From the cell containing the given text, extract its center point as [X, Y] coordinate. 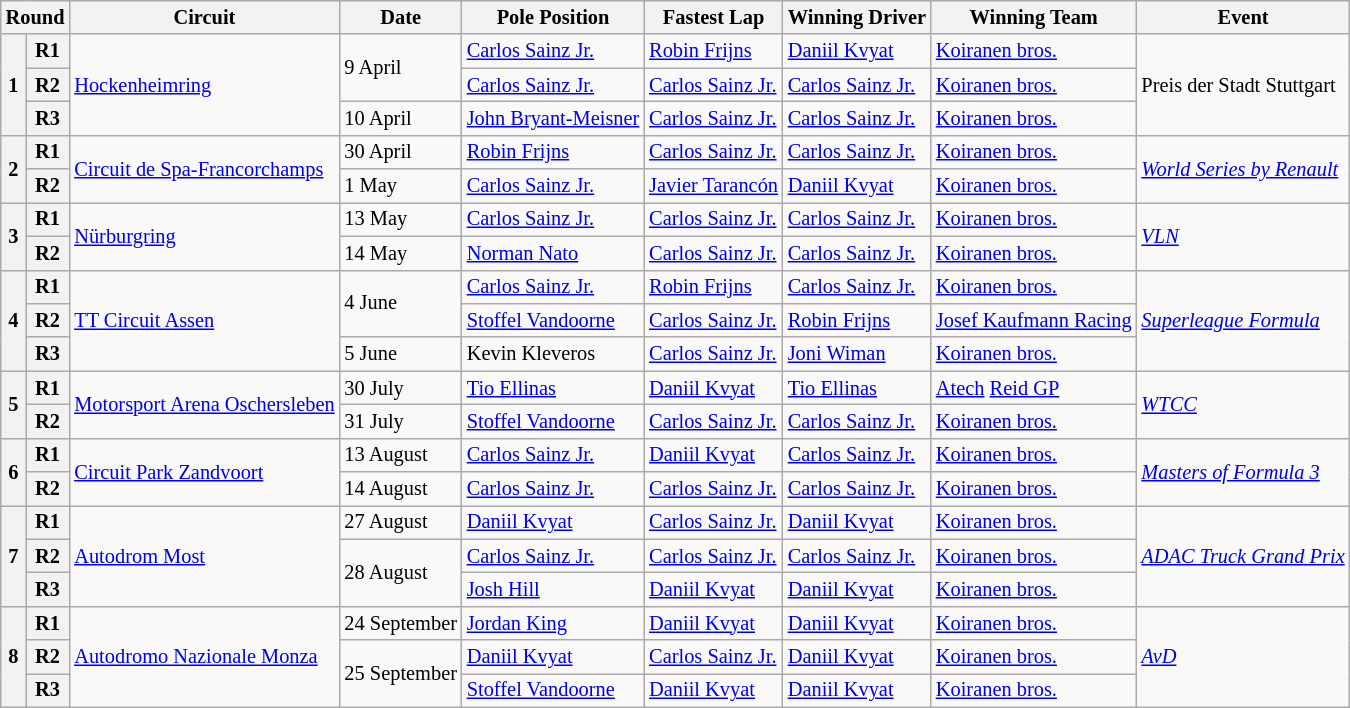
John Bryant-Meisner [553, 118]
AvD [1244, 656]
Round [36, 17]
14 May [400, 253]
Motorsport Arena Oschersleben [204, 404]
ADAC Truck Grand Prix [1244, 556]
1 [14, 84]
Preis der Stadt Stuttgart [1244, 84]
Winning Team [1034, 17]
Norman Nato [553, 253]
Jordan King [553, 623]
7 [14, 556]
9 April [400, 68]
Circuit Park Zandvoort [204, 472]
WTCC [1244, 404]
World Series by Renault [1244, 168]
30 July [400, 388]
28 August [400, 572]
14 August [400, 489]
Superleague Formula [1244, 320]
4 [14, 320]
4 June [400, 304]
Winning Driver [857, 17]
Josef Kaufmann Racing [1034, 320]
Autodromo Nazionale Monza [204, 656]
Josh Hill [553, 589]
Joni Wiman [857, 354]
Nürburgring [204, 236]
Kevin Kleveros [553, 354]
Date [400, 17]
6 [14, 472]
Event [1244, 17]
Fastest Lap [714, 17]
10 April [400, 118]
Circuit de Spa-Francorchamps [204, 168]
13 May [400, 219]
25 September [400, 674]
VLN [1244, 236]
13 August [400, 455]
1 May [400, 186]
Javier Tarancón [714, 186]
Autodrom Most [204, 556]
3 [14, 236]
5 [14, 404]
Atech Reid GP [1034, 388]
Pole Position [553, 17]
8 [14, 656]
31 July [400, 421]
Hockenheimring [204, 84]
5 June [400, 354]
TT Circuit Assen [204, 320]
30 April [400, 152]
27 August [400, 522]
Masters of Formula 3 [1244, 472]
24 September [400, 623]
2 [14, 168]
Circuit [204, 17]
